Search for the cell housing the specified text and yield its (X, Y) center coordinate. 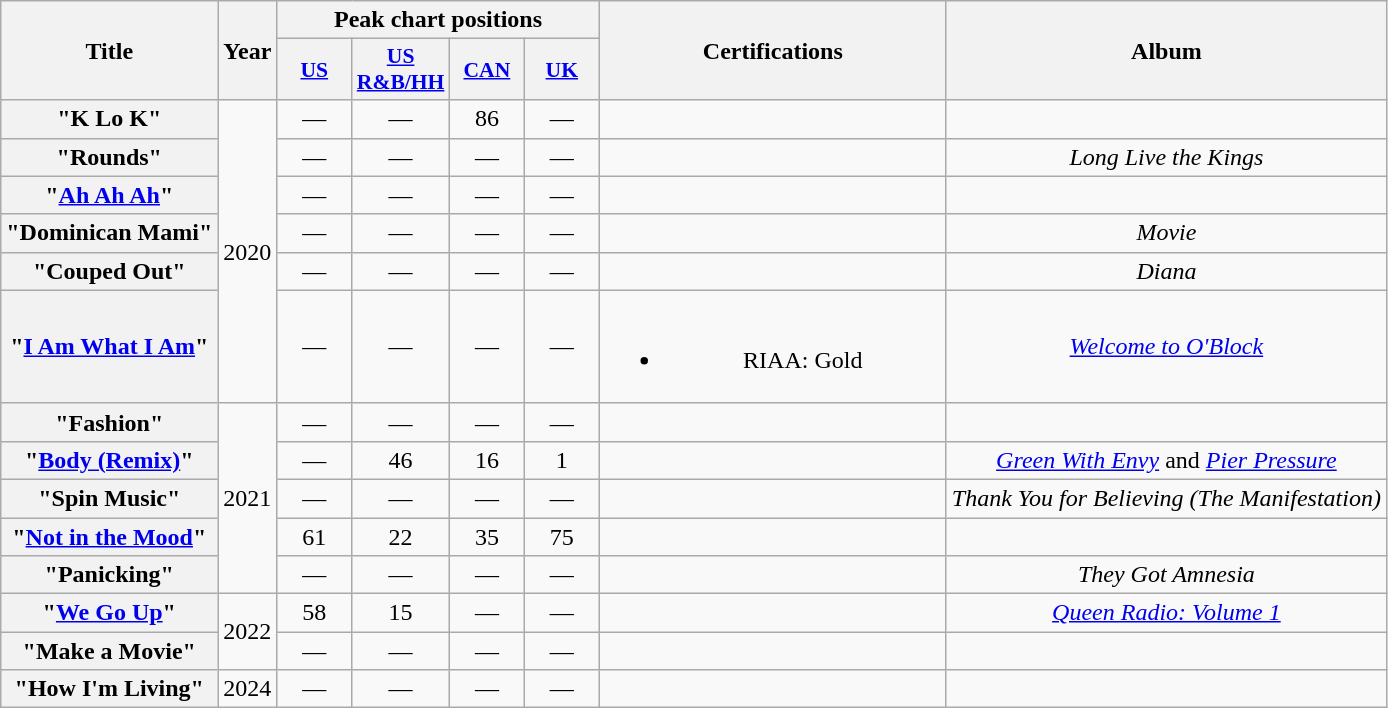
Movie (1166, 233)
Album (1166, 50)
46 (401, 460)
"Body (Remix)" (110, 460)
35 (486, 537)
Welcome to O'Block (1166, 346)
Queen Radio: Volume 1 (1166, 613)
61 (314, 537)
1 (562, 460)
Certifications (772, 50)
"Fashion" (110, 422)
"Not in the Mood" (110, 537)
"We Go Up" (110, 613)
15 (401, 613)
USR&B/HH (401, 70)
"Spin Music" (110, 498)
Thank You for Believing (The Manifestation) (1166, 498)
Year (248, 50)
2020 (248, 252)
22 (401, 537)
"Panicking" (110, 575)
"Dominican Mami" (110, 233)
Title (110, 50)
58 (314, 613)
86 (486, 119)
"Rounds" (110, 157)
Peak chart positions (438, 20)
"How I'm Living" (110, 689)
"Ah Ah Ah" (110, 195)
US (314, 70)
Green With Envy and Pier Pressure (1166, 460)
"Couped Out" (110, 271)
CAN (486, 70)
16 (486, 460)
"K Lo K" (110, 119)
RIAA: Gold (772, 346)
2022 (248, 632)
Diana (1166, 271)
2021 (248, 498)
75 (562, 537)
They Got Amnesia (1166, 575)
"Make a Movie" (110, 651)
2024 (248, 689)
UK (562, 70)
"I Am What I Am" (110, 346)
Long Live the Kings (1166, 157)
